Locate the cell with the specified text and output its [x, y] center coordinate. 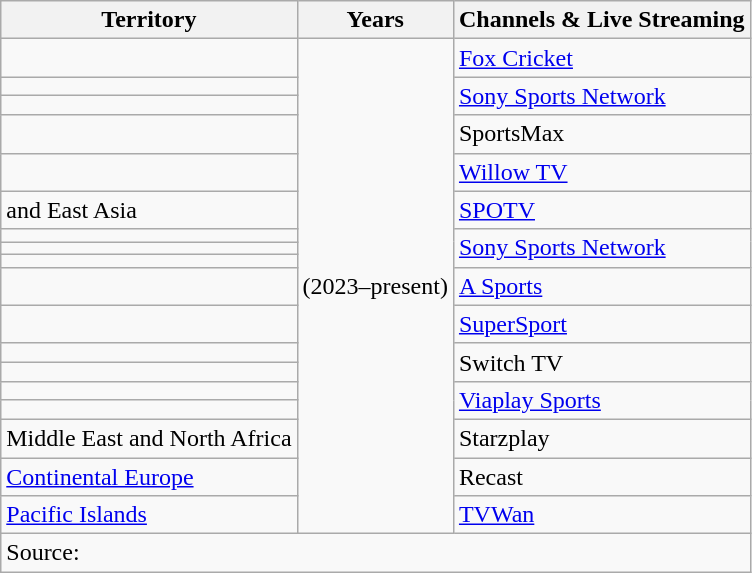
Recast [602, 477]
(2023–present) [375, 286]
Middle East and North Africa [149, 438]
Pacific Islands [149, 515]
and East Asia [149, 210]
Starzplay [602, 438]
SuperSport [602, 324]
Fox Cricket [602, 58]
SPOTV [602, 210]
Territory [149, 20]
Willow TV [602, 172]
Source: [376, 553]
A Sports [602, 286]
Years [375, 20]
Channels & Live Streaming [602, 20]
TVWan [602, 515]
Continental Europe [149, 477]
SportsMax [602, 134]
Switch TV [602, 362]
Viaplay Sports [602, 400]
